Output the [X, Y] coordinate of the center of the cell containing the given text.  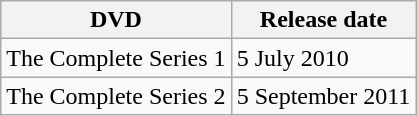
The Complete Series 2 [116, 96]
DVD [116, 20]
5 September 2011 [324, 96]
5 July 2010 [324, 58]
The Complete Series 1 [116, 58]
Release date [324, 20]
